Pinpoint the cell where the given text exists, returning its (x, y) midpoint coordinate. 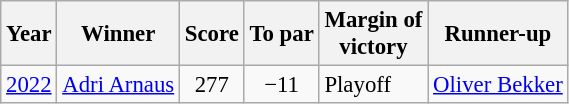
Oliver Bekker (498, 85)
Score (212, 34)
Year (29, 34)
To par (282, 34)
Winner (118, 34)
Margin ofvictory (374, 34)
−11 (282, 85)
Adri Arnaus (118, 85)
277 (212, 85)
2022 (29, 85)
Runner-up (498, 34)
Playoff (374, 85)
